Determine the (x, y) coordinate at the center of the cell enclosing the given text.  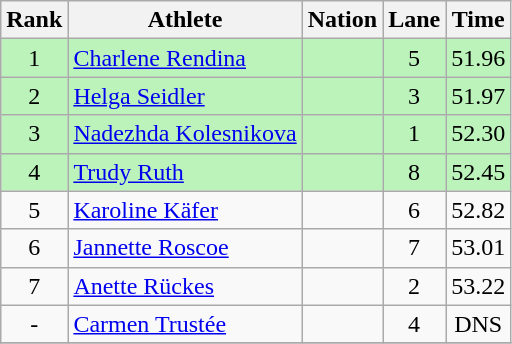
51.97 (478, 96)
Carmen Trustée (185, 324)
Lane (414, 20)
Nation (342, 20)
Athlete (185, 20)
Charlene Rendina (185, 58)
52.45 (478, 172)
53.01 (478, 248)
DNS (478, 324)
Time (478, 20)
Jannette Roscoe (185, 248)
Rank (34, 20)
52.82 (478, 210)
53.22 (478, 286)
8 (414, 172)
Anette Rückes (185, 286)
52.30 (478, 134)
Karoline Käfer (185, 210)
- (34, 324)
51.96 (478, 58)
Nadezhda Kolesnikova (185, 134)
Helga Seidler (185, 96)
Trudy Ruth (185, 172)
